Return [X, Y] of the center of cell containing provided text 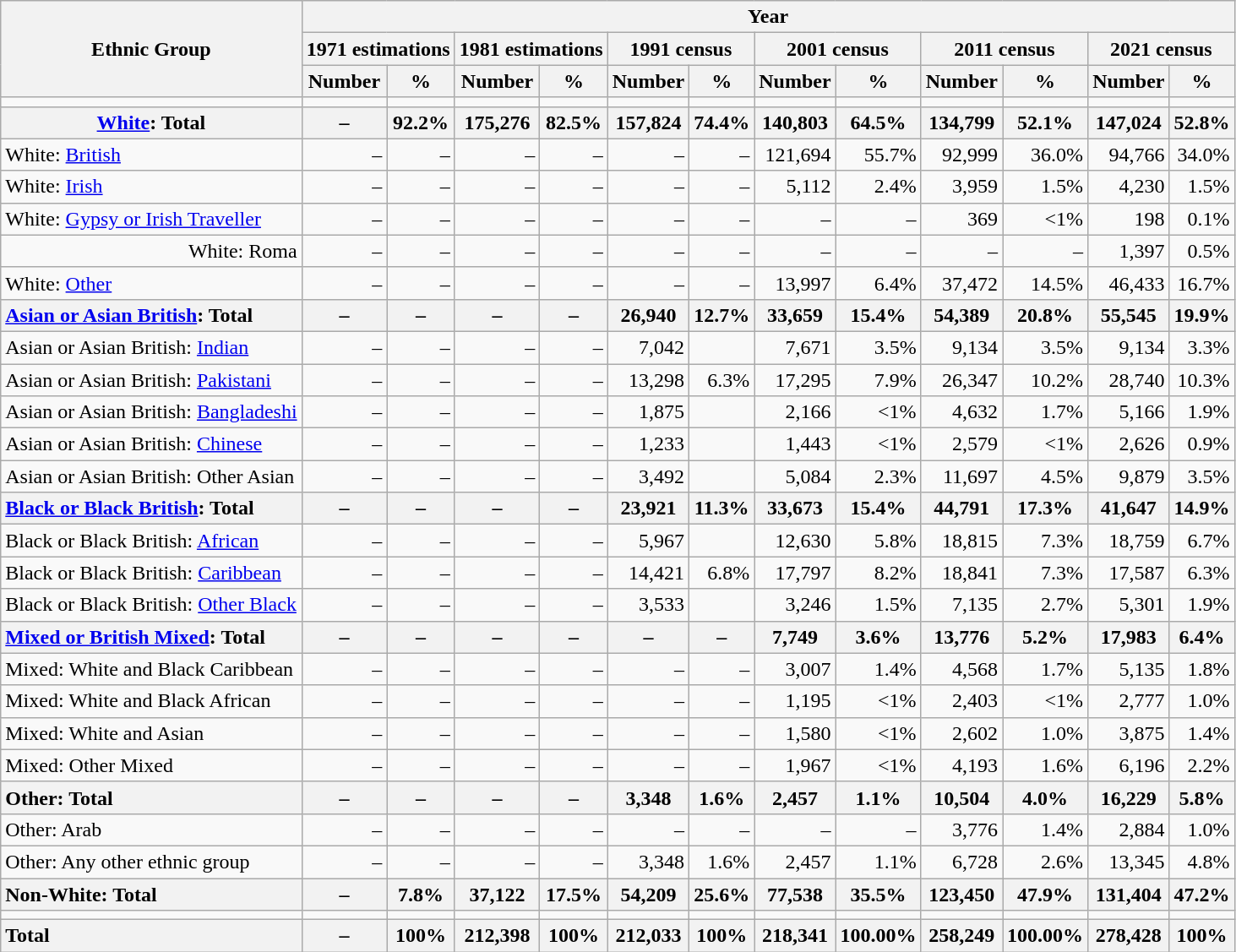
11,697 [961, 476]
6.8% [721, 573]
47.9% [1046, 895]
2,777 [1129, 701]
Ethnic Group [151, 49]
23,921 [648, 509]
10,504 [961, 797]
7.9% [879, 379]
7.8% [421, 895]
6.7% [1201, 541]
4.8% [1201, 862]
14.5% [1046, 283]
10.2% [1046, 379]
5,166 [1129, 412]
0.9% [1201, 444]
3,246 [795, 605]
1,967 [795, 765]
5,967 [648, 541]
3,492 [648, 476]
White: Gypsy or Irish Traveller [151, 219]
Mixed: Other Mixed [151, 765]
64.5% [879, 122]
33,673 [795, 509]
2,166 [795, 412]
33,659 [795, 315]
5.2% [1046, 637]
1971 estimations [378, 49]
8.2% [879, 573]
7,671 [795, 347]
7,749 [795, 637]
12.7% [721, 315]
131,404 [1129, 895]
Mixed: White and Asian [151, 733]
77,538 [795, 895]
34.0% [1201, 155]
41,647 [1129, 509]
6,196 [1129, 765]
Other: Arab [151, 830]
5,112 [795, 187]
2.7% [1046, 605]
1,875 [648, 412]
55.7% [879, 155]
258,249 [961, 936]
Asian or Asian British: Total [151, 315]
3,007 [795, 669]
4,230 [1129, 187]
Other: Total [151, 797]
17,797 [795, 573]
Total [151, 936]
17,295 [795, 379]
Non-White: Total [151, 895]
3,875 [1129, 733]
36.0% [1046, 155]
11.3% [721, 509]
3.3% [1201, 347]
17,983 [1129, 637]
White: Other [151, 283]
37,472 [961, 283]
18,759 [1129, 541]
Black or Black British: Other Black [151, 605]
54,209 [648, 895]
Asian or Asian British: Chinese [151, 444]
5,301 [1129, 605]
Black or Black British: Caribbean [151, 573]
54,389 [961, 315]
121,694 [795, 155]
13,345 [1129, 862]
1981 estimations [531, 49]
5,135 [1129, 669]
White: Roma [151, 251]
2.3% [879, 476]
198 [1129, 219]
Asian or Asian British: Other Asian [151, 476]
52.8% [1201, 122]
White: British [151, 155]
Mixed or British Mixed: Total [151, 637]
14,421 [648, 573]
1,397 [1129, 251]
4,193 [961, 765]
278,428 [1129, 936]
218,341 [795, 936]
212,033 [648, 936]
35.5% [879, 895]
Black or Black British: Total [151, 509]
134,799 [961, 122]
2,884 [1129, 830]
16.7% [1201, 283]
2,602 [961, 733]
3.6% [879, 637]
369 [961, 219]
2.2% [1201, 765]
26,940 [648, 315]
2,626 [1129, 444]
46,433 [1129, 283]
Mixed: White and Black Caribbean [151, 669]
7,042 [648, 347]
1991 census [681, 49]
74.4% [721, 122]
26,347 [961, 379]
Black or Black British: African [151, 541]
37,122 [497, 895]
Asian or Asian British: Bangladeshi [151, 412]
47.2% [1201, 895]
1,195 [795, 701]
1.8% [1201, 669]
3,776 [961, 830]
2011 census [1004, 49]
Year [768, 17]
White: Irish [151, 187]
14.9% [1201, 509]
92,999 [961, 155]
17.3% [1046, 509]
10.3% [1201, 379]
17,587 [1129, 573]
1,580 [795, 733]
82.5% [574, 122]
19.9% [1201, 315]
13,997 [795, 283]
4,568 [961, 669]
Mixed: White and Black African [151, 701]
17.5% [574, 895]
2,403 [961, 701]
Other: Any other ethnic group [151, 862]
0.5% [1201, 251]
147,024 [1129, 122]
44,791 [961, 509]
Asian or Asian British: Pakistani [151, 379]
4.0% [1046, 797]
7,135 [961, 605]
0.1% [1201, 219]
92.2% [421, 122]
212,398 [497, 936]
12,630 [795, 541]
2001 census [838, 49]
5,084 [795, 476]
4.5% [1046, 476]
2.6% [1046, 862]
3,533 [648, 605]
16,229 [1129, 797]
94,766 [1129, 155]
White: Total [151, 122]
28,740 [1129, 379]
123,450 [961, 895]
1,443 [795, 444]
18,815 [961, 541]
4,632 [961, 412]
140,803 [795, 122]
1,233 [648, 444]
20.8% [1046, 315]
2021 census [1161, 49]
13,298 [648, 379]
175,276 [497, 122]
55,545 [1129, 315]
6,728 [961, 862]
18,841 [961, 573]
2.4% [879, 187]
52.1% [1046, 122]
3,959 [961, 187]
13,776 [961, 637]
Asian or Asian British: Indian [151, 347]
25.6% [721, 895]
157,824 [648, 122]
9,879 [1129, 476]
2,579 [961, 444]
